Return the [X, Y] coordinate for the center point of the cell that contains the specified text.  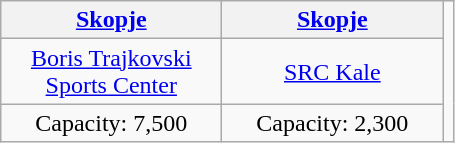
Boris Trajkovski Sports Center [112, 72]
SRC Kale [332, 72]
Capacity: 7,500 [112, 123]
Capacity: 2,300 [332, 123]
